Provide the [X, Y] coordinate of the cell's center where the given text is located.  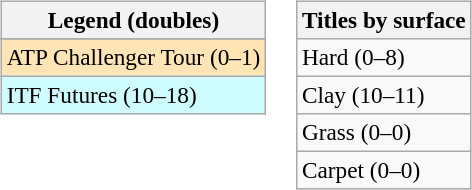
Legend (doubles) [133, 20]
Hard (0–8) [384, 57]
Grass (0–0) [384, 133]
Titles by surface [384, 20]
Clay (10–11) [384, 95]
ITF Futures (10–18) [133, 95]
Carpet (0–0) [384, 171]
ATP Challenger Tour (0–1) [133, 57]
